Locate the cell with the specified text and output its (X, Y) center coordinate. 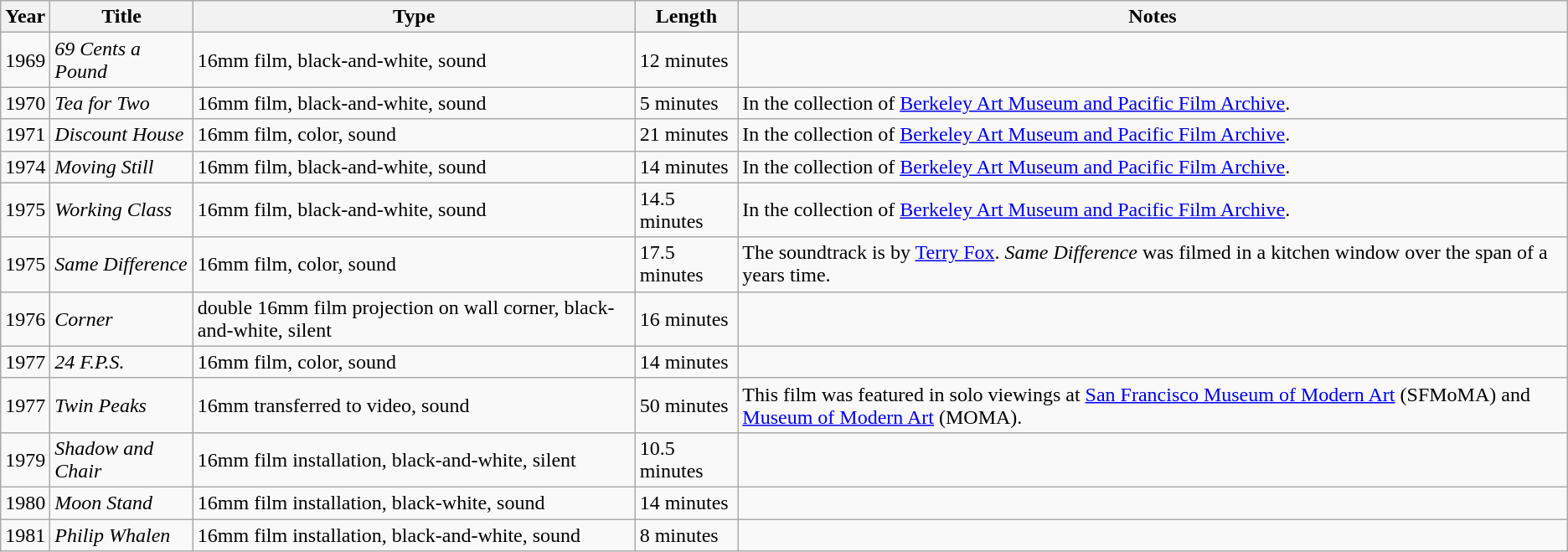
Same Difference (122, 265)
16 minutes (687, 318)
Working Class (122, 209)
50 minutes (687, 405)
Notes (1153, 17)
Moving Still (122, 167)
8 minutes (687, 535)
14.5 minutes (687, 209)
16mm film installation, black-white, sound (414, 503)
Length (687, 17)
Discount House (122, 135)
5 minutes (687, 103)
1971 (25, 135)
16mm transferred to video, sound (414, 405)
17.5 minutes (687, 265)
16mm film installation, black-and-white, sound (414, 535)
Type (414, 17)
1980 (25, 503)
1969 (25, 60)
The soundtrack is by Terry Fox. Same Difference was filmed in a kitchen window over the span of a years time. (1153, 265)
Shadow and Chair (122, 459)
Moon Stand (122, 503)
This film was featured in solo viewings at San Francisco Museum of Modern Art (SFMoMA) and Museum of Modern Art (MOMA). (1153, 405)
1976 (25, 318)
1981 (25, 535)
double 16mm film projection on wall corner, black-and-white, silent (414, 318)
Tea for Two (122, 103)
Corner (122, 318)
1970 (25, 103)
1979 (25, 459)
Title (122, 17)
Philip Whalen (122, 535)
16mm film installation, black-and-white, silent (414, 459)
12 minutes (687, 60)
Twin Peaks (122, 405)
1974 (25, 167)
10.5 minutes (687, 459)
21 minutes (687, 135)
Year (25, 17)
69 Cents a Pound (122, 60)
24 F.P.S. (122, 362)
